From the cell containing the given text, extract its center point as (X, Y) coordinate. 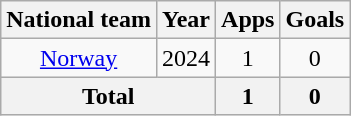
Apps (248, 20)
Norway (79, 58)
Total (108, 96)
Year (186, 20)
2024 (186, 58)
Goals (315, 20)
National team (79, 20)
